From the cell containing the given text, extract its center point as (x, y) coordinate. 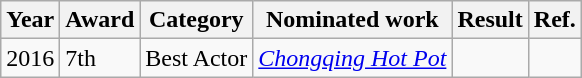
7th (100, 58)
Nominated work (352, 20)
Category (196, 20)
Ref. (554, 20)
Year (30, 20)
2016 (30, 58)
Result (490, 20)
Chongqing Hot Pot (352, 58)
Best Actor (196, 58)
Award (100, 20)
